Identify which cell holds the provided text, then report its [X, Y] central coordinate. 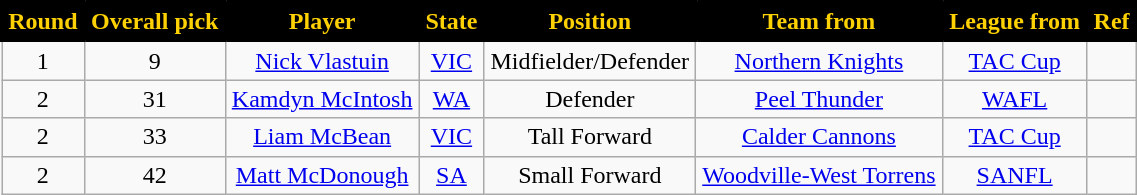
1 [44, 60]
Midfielder/Defender [590, 60]
SANFL [1014, 175]
42 [154, 175]
Liam McBean [322, 137]
9 [154, 60]
Northern Knights [820, 60]
Peel Thunder [820, 99]
Player [322, 22]
Calder Cannons [820, 137]
Tall Forward [590, 137]
Small Forward [590, 175]
Nick Vlastuin [322, 60]
League from [1014, 22]
WAFL [1014, 99]
Team from [820, 22]
SA [452, 175]
Round [44, 22]
Defender [590, 99]
Position [590, 22]
33 [154, 137]
WA [452, 99]
31 [154, 99]
Ref [1112, 22]
Kamdyn McIntosh [322, 99]
Matt McDonough [322, 175]
State [452, 22]
Woodville-West Torrens [820, 175]
Overall pick [154, 22]
